Search for the cell housing the specified text and yield its [x, y] center coordinate. 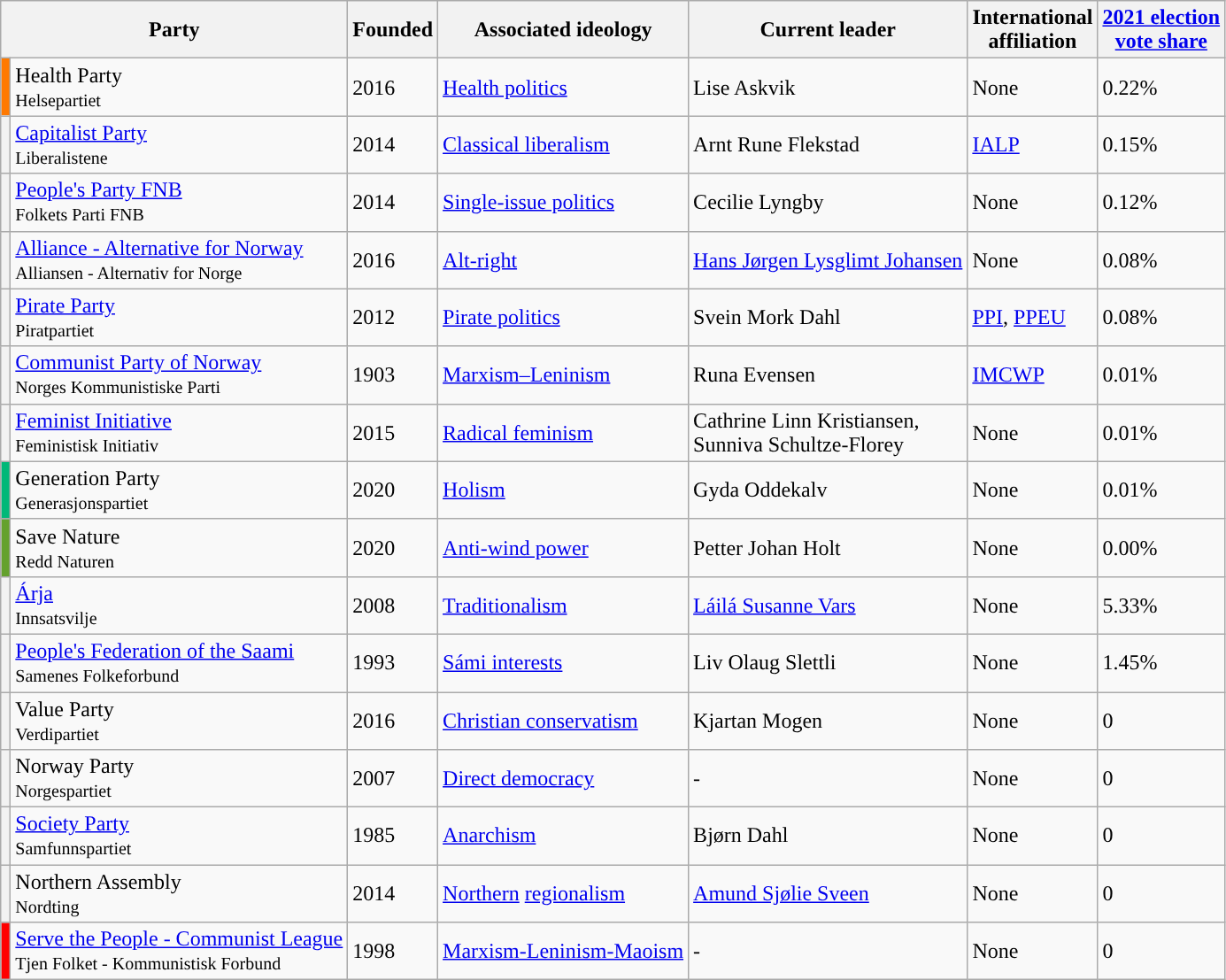
Health PartyHelsepartiet [179, 87]
Single-issue politics [563, 202]
Arnt Rune Flekstad [829, 145]
People's Party FNBFolkets Parti FNB [179, 202]
Hans Jørgen Lysglimt Johansen [829, 260]
Sámi interests [563, 662]
Save NatureRedd Naturen [179, 547]
Radical feminism [563, 432]
Pirate PartyPiratpartiet [179, 317]
People's Federation of the SaamiSamenes Folkeforbund [179, 662]
Gyda Oddekalv [829, 490]
Holism [563, 490]
Generation PartyGenerasjonspartiet [179, 490]
5.33% [1161, 606]
Amund Sjølie Sveen [829, 894]
0.15% [1161, 145]
Associated ideology [563, 30]
Party [174, 30]
Petter Johan Holt [829, 547]
Lise Askvik [829, 87]
2012 [393, 317]
PPI, PPEU [1032, 317]
0.12% [1161, 202]
ÁrjaInnsatsvilje [179, 606]
1.45% [1161, 662]
Classical liberalism [563, 145]
Traditionalism [563, 606]
Northern regionalism [563, 894]
Láilá Susanne Vars [829, 606]
Anti-wind power [563, 547]
2021 electionvote share [1161, 30]
Bjørn Dahl [829, 836]
1903 [393, 375]
Direct democracy [563, 779]
1998 [393, 951]
Liv Olaug Slettli [829, 662]
Communist Party of NorwayNorges Kommunistiske Parti [179, 375]
Feminist InitiativeFeministisk Initiativ [179, 432]
IALP [1032, 145]
Norway PartyNorgespartiet [179, 779]
Northern AssemblyNordting [179, 894]
2008 [393, 606]
Value PartyVerdipartiet [179, 721]
Cecilie Lyngby [829, 202]
Anarchism [563, 836]
Marxism–Leninism [563, 375]
Alt-right [563, 260]
Svein Mork Dahl [829, 317]
Marxism-Leninism-Maoism [563, 951]
0.22% [1161, 87]
Serve the People - Communist LeagueTjen Folket - Kommunistisk Forbund [179, 951]
Current leader [829, 30]
2015 [393, 432]
Founded [393, 30]
Kjartan Mogen [829, 721]
Christian conservatism [563, 721]
Internationalaffiliation [1032, 30]
Cathrine Linn Kristiansen,Sunniva Schultze-Florey [829, 432]
Pirate politics [563, 317]
1985 [393, 836]
Alliance - Alternative for NorwayAlliansen - Alternativ for Norge [179, 260]
0.00% [1161, 547]
Health politics [563, 87]
Capitalist PartyLiberalistene [179, 145]
2007 [393, 779]
Runa Evensen [829, 375]
1993 [393, 662]
Society PartySamfunnspartiet [179, 836]
IMCWP [1032, 375]
